Find where the given text appears and provide that cell's center as [x, y] coordinate. 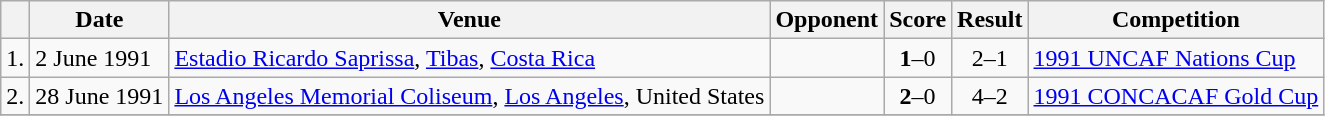
Date [100, 20]
1–0 [918, 58]
2. [16, 96]
Venue [470, 20]
Score [918, 20]
Result [990, 20]
2 June 1991 [100, 58]
Competition [1176, 20]
2–1 [990, 58]
1991 CONCACAF Gold Cup [1176, 96]
Los Angeles Memorial Coliseum, Los Angeles, United States [470, 96]
28 June 1991 [100, 96]
Estadio Ricardo Saprissa, Tibas, Costa Rica [470, 58]
1991 UNCAF Nations Cup [1176, 58]
Opponent [827, 20]
4–2 [990, 96]
2–0 [918, 96]
1. [16, 58]
